Capture the cell that displays the provided text and extract its (x, y) central coordinate. 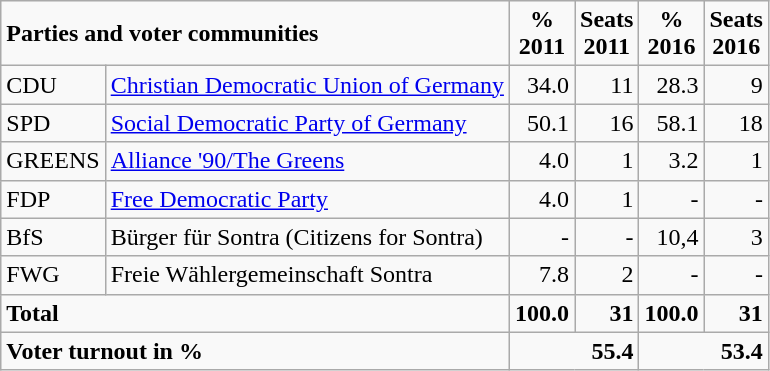
Christian Democratic Union of Germany (307, 85)
Total (256, 313)
Alliance '90/The Greens (307, 161)
FWG (53, 275)
%2016 (672, 34)
2 (607, 275)
Seats2016 (736, 34)
58.1 (672, 123)
53.4 (704, 351)
%2011 (542, 34)
Free Democratic Party (307, 199)
SPD (53, 123)
FDP (53, 199)
16 (607, 123)
3 (736, 237)
BfS (53, 237)
7.8 (542, 275)
10,4 (672, 237)
11 (607, 85)
34.0 (542, 85)
3.2 (672, 161)
Parties and voter communities (256, 34)
Voter turnout in % (256, 351)
Social Democratic Party of Germany (307, 123)
28.3 (672, 85)
Bürger für Sontra (Citizens for Sontra) (307, 237)
CDU (53, 85)
55.4 (574, 351)
Seats2011 (607, 34)
9 (736, 85)
50.1 (542, 123)
GREENS (53, 161)
Freie Wählergemeinschaft Sontra (307, 275)
18 (736, 123)
